Find where the given text appears and provide that cell's center as (x, y) coordinate. 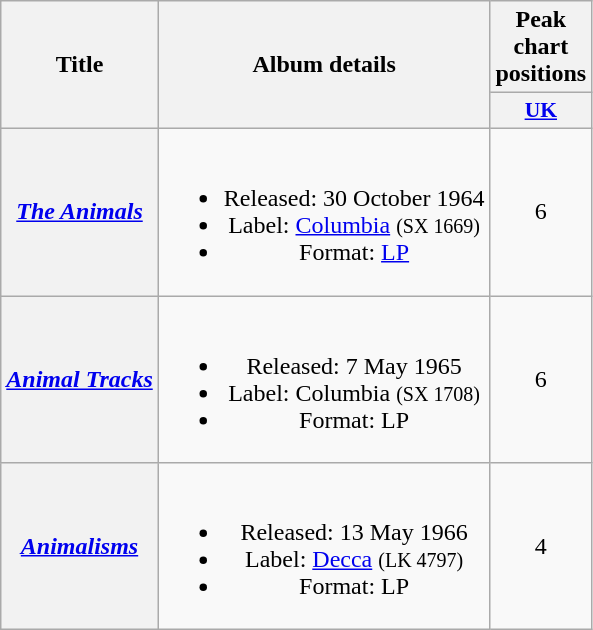
Peak chart positions (541, 47)
Animal Tracks (80, 380)
The Animals (80, 212)
Released: 30 October 1964Label: Columbia (SX 1669)Format: LP (324, 212)
4 (541, 546)
UK (541, 111)
Animalisms (80, 546)
Released: 13 May 1966Label: Decca (LK 4797)Format: LP (324, 546)
Album details (324, 65)
Title (80, 65)
Released: 7 May 1965Label: Columbia (SX 1708)Format: LP (324, 380)
